Return the [X, Y] coordinate for the center point of the cell that contains the specified text.  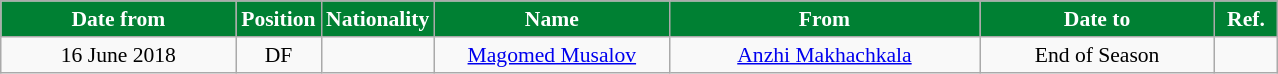
Date from [118, 19]
Position [278, 19]
Anzhi Makhachkala [824, 55]
Name [552, 19]
Date to [1098, 19]
Nationality [378, 19]
Ref. [1246, 19]
End of Season [1098, 55]
16 June 2018 [118, 55]
DF [278, 55]
Magomed Musalov [552, 55]
From [824, 19]
